Pinpoint the cell where the given text exists, returning its [X, Y] midpoint coordinate. 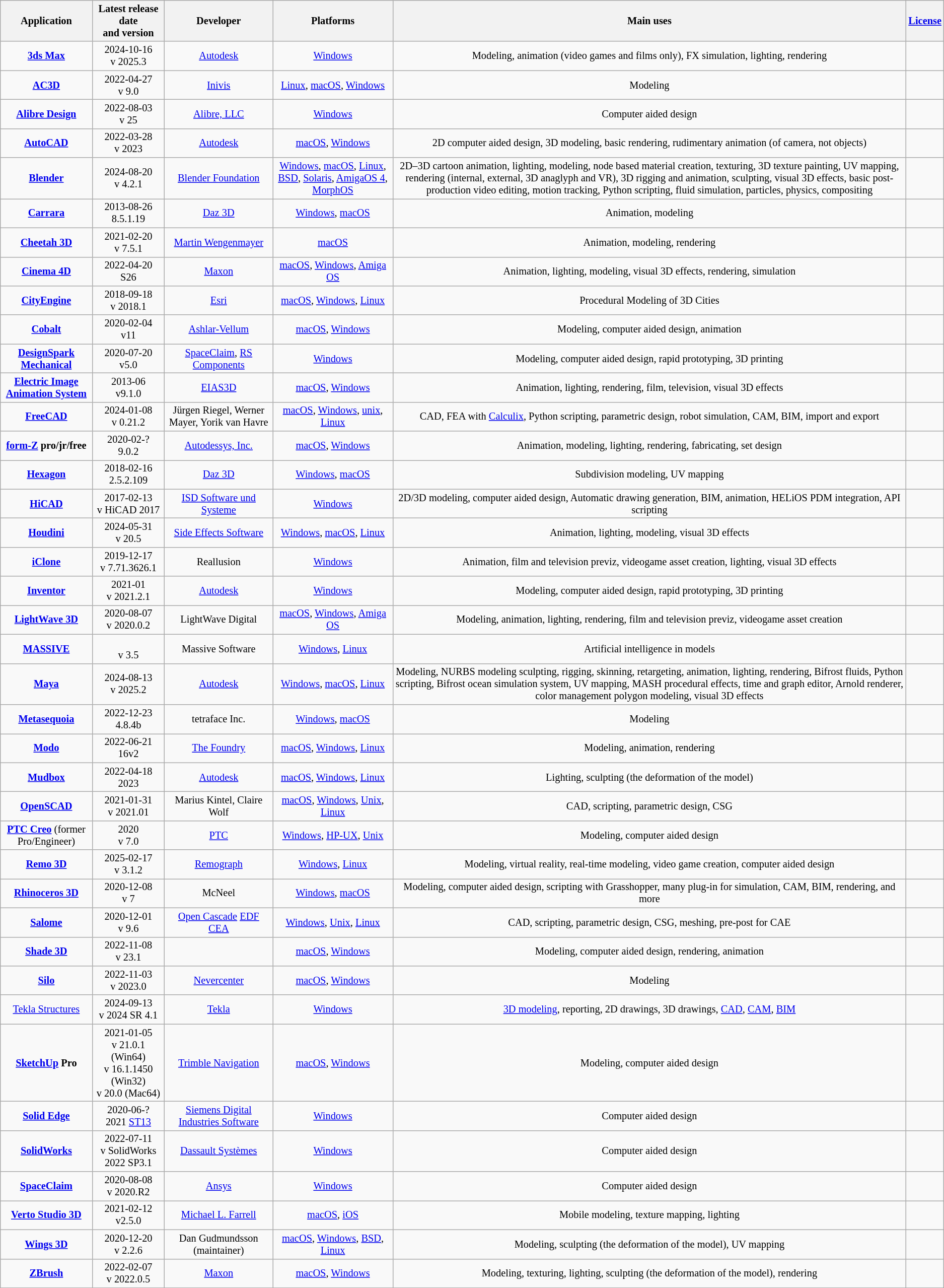
Maya [46, 684]
Linux, macOS, Windows [333, 85]
Remo 3D [46, 864]
McNeel [219, 893]
CAD, scripting, parametric design, CSG [649, 806]
2024-08-13v 2025.2 [128, 684]
2D computer aided design, 3D modeling, basic rendering, rudimentary animation (of camera, not objects) [649, 143]
2024-01-08v 0.21.2 [128, 417]
Modeling, texturing, lighting, sculpting (the deformation of the model), rendering [649, 1273]
2022-02-07v 2022.0.5 [128, 1273]
Cinema 4D [46, 272]
2022-03-28v 2023 [128, 143]
PTC [219, 835]
Remograph [219, 864]
Dan Gudmundsson (maintainer) [219, 1244]
2020-12-20v 2.2.6 [128, 1244]
2018-02-162.5.2.109 [128, 474]
Reallusion [219, 562]
Modeling, animation, rendering [649, 748]
2D/3D modeling, computer aided design, Automatic drawing generation, BIM, animation, HELiOS PDM integration, API scripting [649, 504]
2022-11-03v 2023.0 [128, 980]
Inventor [46, 591]
Siemens Digital Industries Software [219, 1116]
Massive Software [219, 649]
macOS, iOS [333, 1215]
2024-09-13v 2024 SR 4.1 [128, 1009]
SolidWorks [46, 1151]
Windows, HP-UX, Unix [333, 835]
Alibre Design [46, 114]
Jürgen Riegel, Werner Mayer, Yorik van Havre [219, 417]
Alibre, LLC [219, 114]
Inivis [219, 85]
Subdivision modeling, UV mapping [649, 474]
Marius Kintel, Claire Wolf [219, 806]
Michael L. Farrell [219, 1215]
Artificial intelligence in models [649, 649]
2024-08-20v 4.2.1 [128, 178]
Houdini [46, 532]
EIAS3D [219, 387]
Salome [46, 922]
CAD, FEA with Calculix, Python scripting, parametric design, robot simulation, CAM, BIM, import and export [649, 417]
Modeling, computer aided design, rendering, animation [649, 952]
Modeling, computer aided design, scripting with Grasshopper, many plug-in for simulation, CAM, BIM, rendering, and more [649, 893]
HiCAD [46, 504]
Animation, modeling, lighting, rendering, fabricating, set design [649, 446]
2020-08-07v 2020.0.2 [128, 620]
Animation, lighting, modeling, visual 3D effects, rendering, simulation [649, 272]
2022-04-20S26 [128, 272]
2021-01-31v 2021.01 [128, 806]
2022-04-182023 [128, 777]
form-Z pro/jr/free [46, 446]
CityEngine [46, 300]
Developer [219, 21]
Blender [46, 178]
2022-07-11v SolidWorks 2022 SP3.1 [128, 1151]
The Foundry [219, 748]
Animation, modeling [649, 213]
Blender Foundation [219, 178]
Rhinoceros 3D [46, 893]
Windows, macOS, Linux, BSD, Solaris, AmigaOS 4, MorphOS [333, 178]
2022-04-27v 9.0 [128, 85]
Modeling, virtual reality, real-time modeling, video game creation, computer aided design [649, 864]
Tekla Structures [46, 1009]
2020v 7.0 [128, 835]
DesignSpark Mechanical [46, 359]
Modo [46, 748]
macOS [333, 242]
Side Effects Software [219, 532]
2017-02-13v HiCAD 2017 [128, 504]
Autodessys, Inc. [219, 446]
Animation, lighting, modeling, visual 3D effects [649, 532]
Dassault Systèmes [219, 1151]
Ansys [219, 1186]
AC3D [46, 85]
2022-12-234.8.4b [128, 719]
ZBrush [46, 1273]
Animation, film and television previz, videogame asset creation, lighting, visual 3D effects [649, 562]
Cheetah 3D [46, 242]
Platforms [333, 21]
2021-01v 2021.2.1 [128, 591]
AutoCAD [46, 143]
3ds Max [46, 56]
2022-11-08v 23.1 [128, 952]
tetraface Inc. [219, 719]
2018-09-18v 2018.1 [128, 300]
Wings 3D [46, 1244]
2020-06-? 2021 ST13 [128, 1116]
Solid Edge [46, 1116]
2022-06-2116v2 [128, 748]
Carrara [46, 213]
macOS, Windows, unix, Linux [333, 417]
Ashlar-Vellum [219, 329]
Mudbox [46, 777]
2013-06v9.1.0 [128, 387]
SpaceClaim [46, 1186]
PTC Creo (former Pro/Engineer) [46, 835]
Open Cascade EDF CEA [219, 922]
Esri [219, 300]
FreeCAD [46, 417]
2020-02-?9.0.2 [128, 446]
2021-02-20v 7.5.1 [128, 242]
Nevercenter [219, 980]
Silo [46, 980]
Trimble Navigation [219, 1063]
macOS, Windows, BSD, Linux [333, 1244]
2021-01-05 v 21.0.1 (Win64)v 16.1.1450 (Win32)v 20.0 (Mac64) [128, 1063]
Shade 3D [46, 952]
Windows, Unix, Linux [333, 922]
Modeling, animation (video games and films only), FX simulation, lighting, rendering [649, 56]
Lighting, sculpting (the deformation of the model) [649, 777]
SketchUp Pro [46, 1063]
CAD, scripting, parametric design, CSG, meshing, pre-post for CAE [649, 922]
Martin Wengenmayer [219, 242]
2021-02-12v2.5.0 [128, 1215]
LightWave Digital [219, 620]
SpaceClaim, RS Components [219, 359]
2020-12-08v 7 [128, 893]
ISD Software und Systeme [219, 504]
Procedural Modeling of 3D Cities [649, 300]
Metasequoia [46, 719]
Hexagon [46, 474]
Main uses [649, 21]
Modeling, computer aided design, animation [649, 329]
Tekla [219, 1009]
2022-08-03v 25 [128, 114]
Cobalt [46, 329]
2020-08-08v 2020.R2 [128, 1186]
macOS, Windows, Unix, Linux [333, 806]
2020-02-04v11 [128, 329]
2024-10-16v 2025.3 [128, 56]
Animation, modeling, rendering [649, 242]
Latest release dateand version [128, 21]
2025-02-17v 3.1.2 [128, 864]
Electric Image Animation System [46, 387]
2024-05-31v 20.5 [128, 532]
2020-07-20v5.0 [128, 359]
iClone [46, 562]
MASSIVE [46, 649]
Application [46, 21]
2013-08-268.5.1.19 [128, 213]
Modeling, sculpting (the deformation of the model), UV mapping [649, 1244]
LightWave 3D [46, 620]
OpenSCAD [46, 806]
2020-12-01v 9.6 [128, 922]
License [924, 21]
2019-12-17v 7.71.3626.1 [128, 562]
Animation, lighting, rendering, film, television, visual 3D effects [649, 387]
Mobile modeling, texture mapping, lighting [649, 1215]
Modeling, animation, lighting, rendering, film and television previz, videogame asset creation [649, 620]
Verto Studio 3D [46, 1215]
v 3.5 [128, 649]
3D modeling, reporting, 2D drawings, 3D drawings, CAD, CAM, BIM [649, 1009]
